Identify which cell holds the provided text, then report its [x, y] central coordinate. 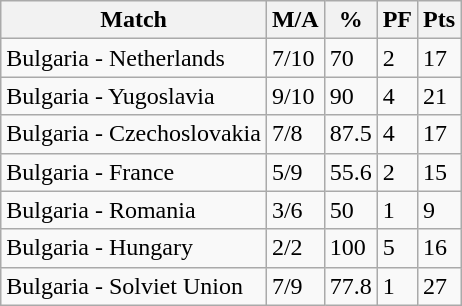
55.6 [350, 172]
Bulgaria - Romania [134, 210]
15 [440, 172]
M/A [295, 20]
87.5 [350, 134]
Pts [440, 20]
Match [134, 20]
5 [397, 248]
9 [440, 210]
% [350, 20]
21 [440, 96]
PF [397, 20]
Bulgaria - Hungary [134, 248]
77.8 [350, 286]
5/9 [295, 172]
90 [350, 96]
100 [350, 248]
Bulgaria - Netherlands [134, 58]
7/8 [295, 134]
Bulgaria - France [134, 172]
16 [440, 248]
Bulgaria - Yugoslavia [134, 96]
70 [350, 58]
7/10 [295, 58]
27 [440, 286]
7/9 [295, 286]
9/10 [295, 96]
Bulgaria - Czechoslovakia [134, 134]
2/2 [295, 248]
3/6 [295, 210]
Bulgaria - Solviet Union [134, 286]
50 [350, 210]
